Scan for the cell matching the given text and deliver its [x, y] coordinate at center. 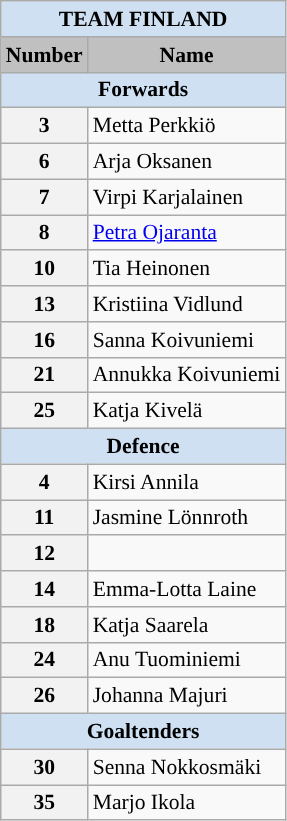
24 [44, 660]
4 [44, 482]
11 [44, 518]
6 [44, 162]
Number [44, 55]
8 [44, 233]
18 [44, 625]
Metta Perkkiö [187, 126]
Sanna Koivuniemi [187, 340]
Annukka Koivuniemi [187, 375]
TEAM FINLAND [144, 19]
Goaltenders [144, 732]
Senna Nokkosmäki [187, 767]
7 [44, 197]
Anu Tuominiemi [187, 660]
Emma-Lotta Laine [187, 589]
16 [44, 340]
Kirsi Annila [187, 482]
Johanna Majuri [187, 696]
13 [44, 304]
Defence [144, 447]
Kristiina Vidlund [187, 304]
Petra Ojaranta [187, 233]
30 [44, 767]
25 [44, 411]
Forwards [144, 90]
26 [44, 696]
10 [44, 269]
Arja Oksanen [187, 162]
Katja Saarela [187, 625]
Marjo Ikola [187, 803]
3 [44, 126]
14 [44, 589]
Name [187, 55]
12 [44, 554]
Katja Kivelä [187, 411]
Virpi Karjalainen [187, 197]
21 [44, 375]
Jasmine Lönnroth [187, 518]
35 [44, 803]
Tia Heinonen [187, 269]
